Locate the cell with the specified text and output its [X, Y] center coordinate. 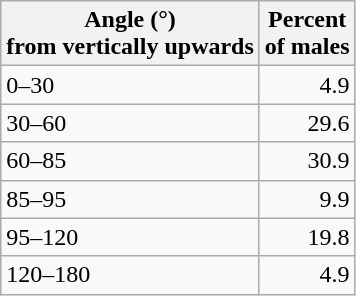
30–60 [130, 123]
30.9 [307, 161]
9.9 [307, 199]
85–95 [130, 199]
60–85 [130, 161]
29.6 [307, 123]
120–180 [130, 275]
19.8 [307, 237]
Percentof males [307, 34]
95–120 [130, 237]
0–30 [130, 85]
Angle (°)from vertically upwards [130, 34]
